Pinpoint the cell where the given text exists, returning its [x, y] midpoint coordinate. 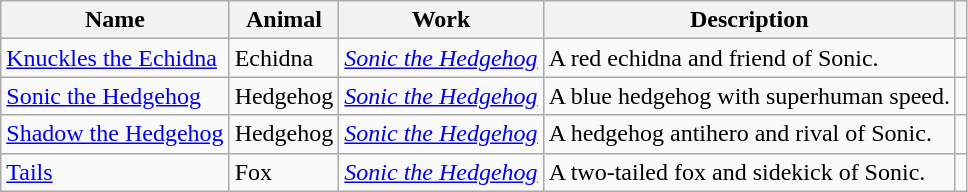
A blue hedgehog with superhuman speed. [749, 96]
Work [441, 20]
Name [115, 20]
A hedgehog antihero and rival of Sonic. [749, 134]
Fox [284, 172]
Description [749, 20]
Animal [284, 20]
A two-tailed fox and sidekick of Sonic. [749, 172]
Knuckles the Echidna [115, 58]
A red echidna and friend of Sonic. [749, 58]
Echidna [284, 58]
Shadow the Hedgehog [115, 134]
Tails [115, 172]
